Extract the [X, Y] coordinate from the center of the cell holding the provided text.  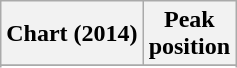
Chart (2014) [72, 34]
Peakposition [189, 34]
